Scan for the cell matching the given text and deliver its [X, Y] coordinate at center. 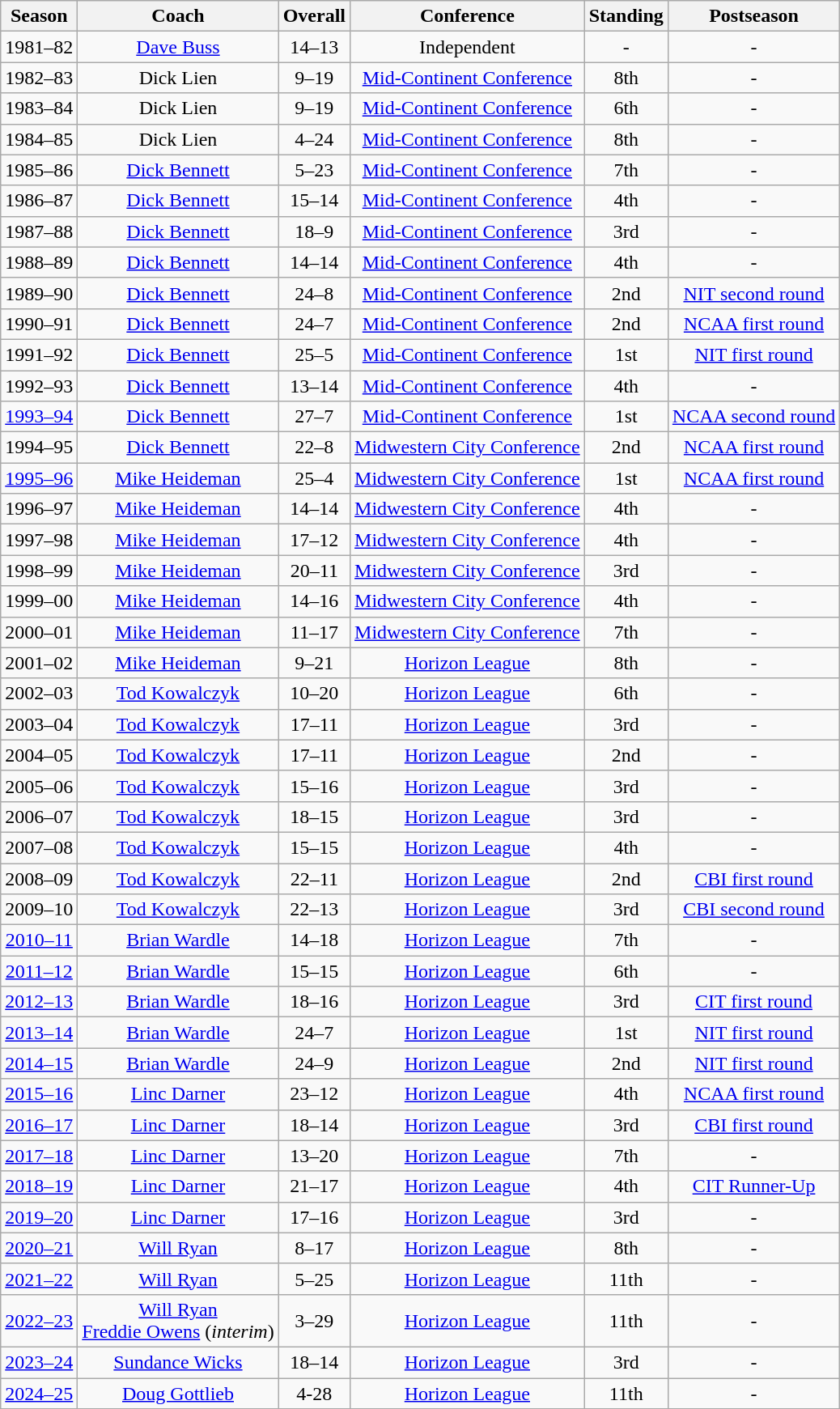
Standing [626, 16]
1992–93 [39, 386]
2024–25 [39, 1393]
11–17 [314, 632]
1984–85 [39, 139]
24–9 [314, 1063]
1981–82 [39, 47]
15–16 [314, 786]
5–25 [314, 1279]
1995–96 [39, 478]
CIT Runner-Up [753, 1186]
15–14 [314, 201]
2009–10 [39, 910]
Postseason [753, 16]
18–15 [314, 817]
9–21 [314, 663]
14–16 [314, 601]
Conference [468, 16]
1994–95 [39, 448]
18–9 [314, 231]
22–13 [314, 910]
2016–17 [39, 1125]
1986–87 [39, 201]
1983–84 [39, 108]
2003–04 [39, 724]
2019–20 [39, 1217]
13–14 [314, 386]
1997–98 [39, 540]
1982–83 [39, 78]
Coach [178, 16]
1998–99 [39, 571]
3–29 [314, 1321]
10–20 [314, 694]
17–12 [314, 540]
2014–15 [39, 1063]
14–13 [314, 47]
21–17 [314, 1186]
23–12 [314, 1094]
NIT second round [753, 293]
Independent [468, 47]
2012–13 [39, 1002]
2000–01 [39, 632]
20–11 [314, 571]
8–17 [314, 1248]
1988–89 [39, 262]
1987–88 [39, 231]
2017–18 [39, 1156]
1985–86 [39, 170]
22–8 [314, 448]
2001–02 [39, 663]
2021–22 [39, 1279]
1996–97 [39, 509]
25–5 [314, 354]
1999–00 [39, 601]
2008–09 [39, 878]
1989–90 [39, 293]
1991–92 [39, 354]
4–24 [314, 139]
4-28 [314, 1393]
2010–11 [39, 940]
2004–05 [39, 755]
24–8 [314, 293]
22–11 [314, 878]
2013–14 [39, 1033]
Dave Buss [178, 47]
14–18 [314, 940]
CBI second round [753, 910]
2018–19 [39, 1186]
Doug Gottlieb [178, 1393]
2002–03 [39, 694]
5–23 [314, 170]
NCAA second round [753, 417]
13–20 [314, 1156]
Sundance Wicks [178, 1362]
2022–23 [39, 1321]
CIT first round [753, 1002]
2006–07 [39, 817]
Season [39, 16]
2015–16 [39, 1094]
2023–24 [39, 1362]
1993–94 [39, 417]
2005–06 [39, 786]
Overall [314, 16]
25–4 [314, 478]
1990–91 [39, 324]
2007–08 [39, 847]
Will RyanFreddie Owens (interim) [178, 1321]
27–7 [314, 417]
17–16 [314, 1217]
18–16 [314, 1002]
2011–12 [39, 971]
2020–21 [39, 1248]
